For the text-containing cell, return its midpoint in [X, Y] coordinate format. 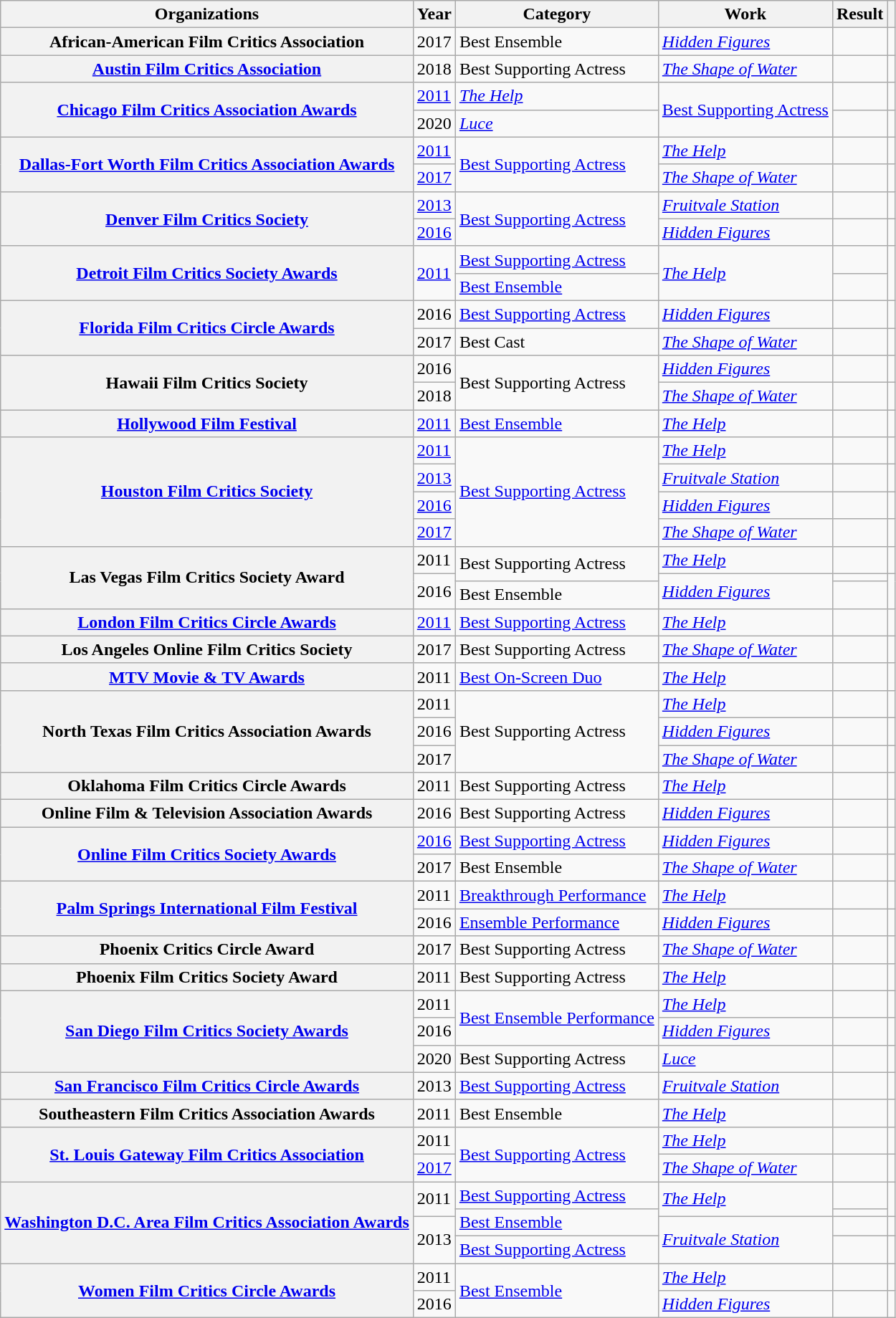
Detroit Film Critics Society Awards [207, 273]
Best Ensemble Performance [556, 1018]
San Diego Film Critics Society Awards [207, 1031]
Ensemble Performance [556, 922]
Online Film Critics Society Awards [207, 854]
Hawaii Film Critics Society [207, 383]
St. Louis Gateway Film Critics Association [207, 1154]
Phoenix Critics Circle Award [207, 950]
Hollywood Film Festival [207, 424]
Year [434, 14]
Chicago Film Critics Association Awards [207, 110]
Oklahoma Film Critics Circle Awards [207, 786]
Houston Film Critics Society [207, 492]
Breakthrough Performance [556, 895]
Palm Springs International Film Festival [207, 909]
Denver Film Critics Society [207, 219]
Southeastern Film Critics Association Awards [207, 1113]
Best Cast [556, 342]
Best On-Screen Duo [556, 677]
Austin Film Critics Association [207, 69]
Dallas-Fort Worth Film Critics Association Awards [207, 164]
Los Angeles Online Film Critics Society [207, 649]
Las Vegas Film Critics Society Award [207, 578]
African-American Film Critics Association [207, 42]
Work [745, 14]
North Texas Film Critics Association Awards [207, 731]
Women Film Critics Circle Awards [207, 1291]
San Francisco Film Critics Circle Awards [207, 1086]
Florida Film Critics Circle Awards [207, 328]
MTV Movie & TV Awards [207, 677]
Category [556, 14]
Organizations [207, 14]
Online Film & Television Association Awards [207, 813]
London Film Critics Circle Awards [207, 622]
Result [859, 14]
Phoenix Film Critics Society Award [207, 977]
Washington D.C. Area Film Critics Association Awards [207, 1222]
